Capture the cell that displays the provided text and extract its [X, Y] central coordinate. 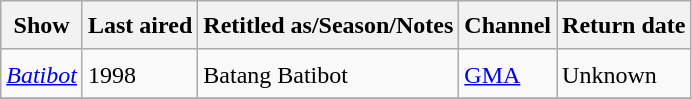
Last aired [140, 26]
Batibot [42, 74]
Show [42, 26]
Channel [508, 26]
Unknown [624, 74]
Batang Batibot [328, 74]
1998 [140, 74]
GMA [508, 74]
Retitled as/Season/Notes [328, 26]
Return date [624, 26]
